Determine the [x, y] coordinate at the center of the cell enclosing the given text.  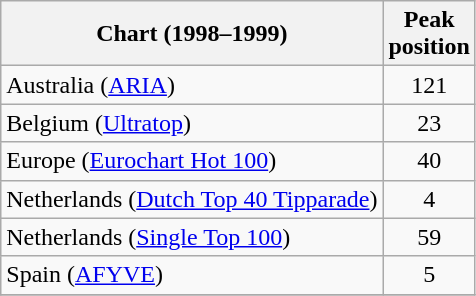
121 [429, 85]
Australia (ARIA) [192, 85]
Spain (AFYVE) [192, 275]
23 [429, 123]
5 [429, 275]
Peakposition [429, 34]
4 [429, 199]
Belgium (Ultratop) [192, 123]
59 [429, 237]
40 [429, 161]
Europe (Eurochart Hot 100) [192, 161]
Chart (1998–1999) [192, 34]
Netherlands (Single Top 100) [192, 237]
Netherlands (Dutch Top 40 Tipparade) [192, 199]
